Return [x, y] of the center of cell containing provided text 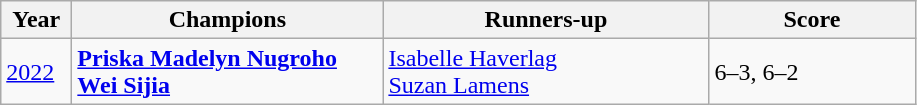
Year [36, 20]
6–3, 6–2 [812, 72]
Priska Madelyn Nugroho Wei Sijia [228, 72]
Score [812, 20]
Champions [228, 20]
Isabelle Haverlag Suzan Lamens [546, 72]
Runners-up [546, 20]
2022 [36, 72]
